Determine the [x, y] coordinate at the center of the cell enclosing the given text.  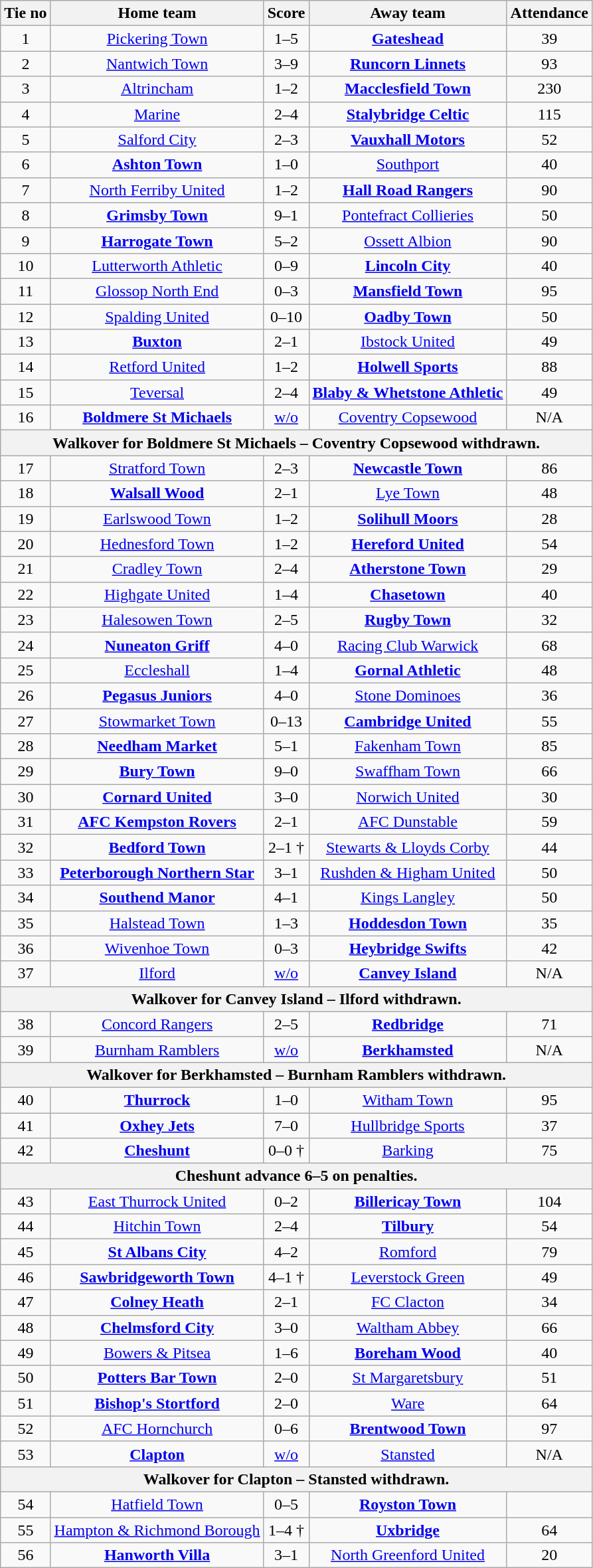
Harrogate Town [157, 240]
Southport [408, 165]
AFC Kempston Rovers [157, 822]
Grimsby Town [157, 215]
0–0 † [286, 1151]
Gateshead [408, 39]
Colney Heath [157, 1302]
Hanworth Villa [157, 1555]
Wivenhoe Town [157, 948]
Hednesford Town [157, 544]
Ashton Town [157, 165]
Tilbury [408, 1227]
9–1 [286, 215]
Lutterworth Athletic [157, 266]
Pegasus Juniors [157, 695]
Hampton & Richmond Borough [157, 1529]
Hatfield Town [157, 1504]
17 [25, 468]
Southend Manor [157, 898]
Burnham Ramblers [157, 1049]
North Ferriby United [157, 190]
75 [549, 1151]
Spalding United [157, 317]
6 [25, 165]
14 [25, 367]
10 [25, 266]
24 [25, 645]
46 [25, 1277]
0–6 [286, 1429]
26 [25, 695]
Needham Market [157, 746]
93 [549, 64]
25 [25, 670]
Hoddesdon Town [408, 923]
Hereford United [408, 544]
Earlswood Town [157, 519]
Lye Town [408, 493]
19 [25, 519]
Barking [408, 1151]
AFC Hornchurch [157, 1429]
Walkover for Clapton – Stansted withdrawn. [296, 1479]
Kings Langley [408, 898]
Cambridge United [408, 721]
0–9 [286, 266]
Oxhey Jets [157, 1126]
Stone Dominoes [408, 695]
Ilford [157, 974]
Salford City [157, 139]
Lincoln City [408, 266]
Cheshunt [157, 1151]
Altrincham [157, 89]
Clapton [157, 1454]
4 [25, 114]
Ware [408, 1403]
104 [549, 1201]
7–0 [286, 1126]
43 [25, 1201]
North Greenford United [408, 1555]
Holwell Sports [408, 367]
Halstead Town [157, 923]
115 [549, 114]
Walsall Wood [157, 493]
22 [25, 594]
Cheshunt advance 6–5 on penalties. [296, 1176]
9 [25, 240]
St Albans City [157, 1252]
Rugby Town [408, 620]
Halesowen Town [157, 620]
Cradley Town [157, 569]
Boreham Wood [408, 1353]
Solihull Moors [408, 519]
59 [549, 822]
Away team [408, 13]
Blaby & Whetstone Athletic [408, 392]
Waltham Abbey [408, 1328]
Redbridge [408, 1024]
85 [549, 746]
East Thurrock United [157, 1201]
1–6 [286, 1353]
Swaffham Town [408, 772]
Marine [157, 114]
1–3 [286, 923]
FC Clacton [408, 1302]
1–5 [286, 39]
86 [549, 468]
56 [25, 1555]
Attendance [549, 13]
Brentwood Town [408, 1429]
Royston Town [408, 1504]
Berkhamsted [408, 1049]
230 [549, 89]
1–4 † [286, 1529]
Hall Road Rangers [408, 190]
Oadby Town [408, 317]
Boldmere St Michaels [157, 418]
Chasetown [408, 594]
Rushden & Higham United [408, 873]
Glossop North End [157, 291]
18 [25, 493]
Newcastle Town [408, 468]
4–1 [286, 898]
Eccleshall [157, 670]
16 [25, 418]
12 [25, 317]
Sawbridgeworth Town [157, 1277]
Stansted [408, 1454]
33 [25, 873]
41 [25, 1126]
Fakenham Town [408, 746]
Gornal Athletic [408, 670]
45 [25, 1252]
Norwich United [408, 797]
Thurrock [157, 1100]
3–9 [286, 64]
0–5 [286, 1504]
Uxbridge [408, 1529]
Highgate United [157, 594]
Vauxhall Motors [408, 139]
5–2 [286, 240]
Hitchin Town [157, 1227]
5–1 [286, 746]
Mansfield Town [408, 291]
38 [25, 1024]
Racing Club Warwick [408, 645]
9–0 [286, 772]
Romford [408, 1252]
31 [25, 822]
Tie no [25, 13]
Home team [157, 13]
Nantwich Town [157, 64]
Chelmsford City [157, 1328]
53 [25, 1454]
Stalybridge Celtic [408, 114]
68 [549, 645]
Heybridge Swifts [408, 948]
Bedford Town [157, 847]
88 [549, 367]
0–10 [286, 317]
2 [25, 64]
Atherstone Town [408, 569]
Bowers & Pitsea [157, 1353]
79 [549, 1252]
Hullbridge Sports [408, 1126]
Teversal [157, 392]
Cornard United [157, 797]
Retford United [157, 367]
Pickering Town [157, 39]
AFC Dunstable [408, 822]
71 [549, 1024]
13 [25, 342]
Coventry Copsewood [408, 418]
Witham Town [408, 1100]
2–1 † [286, 847]
Concord Rangers [157, 1024]
Stratford Town [157, 468]
Pontefract Collieries [408, 215]
0–2 [286, 1201]
Walkover for Canvey Island – Ilford withdrawn. [296, 999]
St Margaretsbury [408, 1378]
Potters Bar Town [157, 1378]
Canvey Island [408, 974]
3 [25, 89]
Ossett Albion [408, 240]
Walkover for Berkhamsted – Burnham Ramblers withdrawn. [296, 1075]
7 [25, 190]
Runcorn Linnets [408, 64]
Bury Town [157, 772]
1 [25, 39]
Stowmarket Town [157, 721]
Leverstock Green [408, 1277]
Macclesfield Town [408, 89]
27 [25, 721]
21 [25, 569]
23 [25, 620]
8 [25, 215]
Nuneaton Griff [157, 645]
4–2 [286, 1252]
11 [25, 291]
Bishop's Stortford [157, 1403]
Peterborough Northern Star [157, 873]
Score [286, 13]
Ibstock United [408, 342]
97 [549, 1429]
47 [25, 1302]
5 [25, 139]
Walkover for Boldmere St Michaels – Coventry Copsewood withdrawn. [296, 443]
4–1 † [286, 1277]
15 [25, 392]
0–13 [286, 721]
Billericay Town [408, 1201]
Buxton [157, 342]
Stewarts & Lloyds Corby [408, 847]
